Detect which cell encompasses the target text, then output its (X, Y) center coordinate. 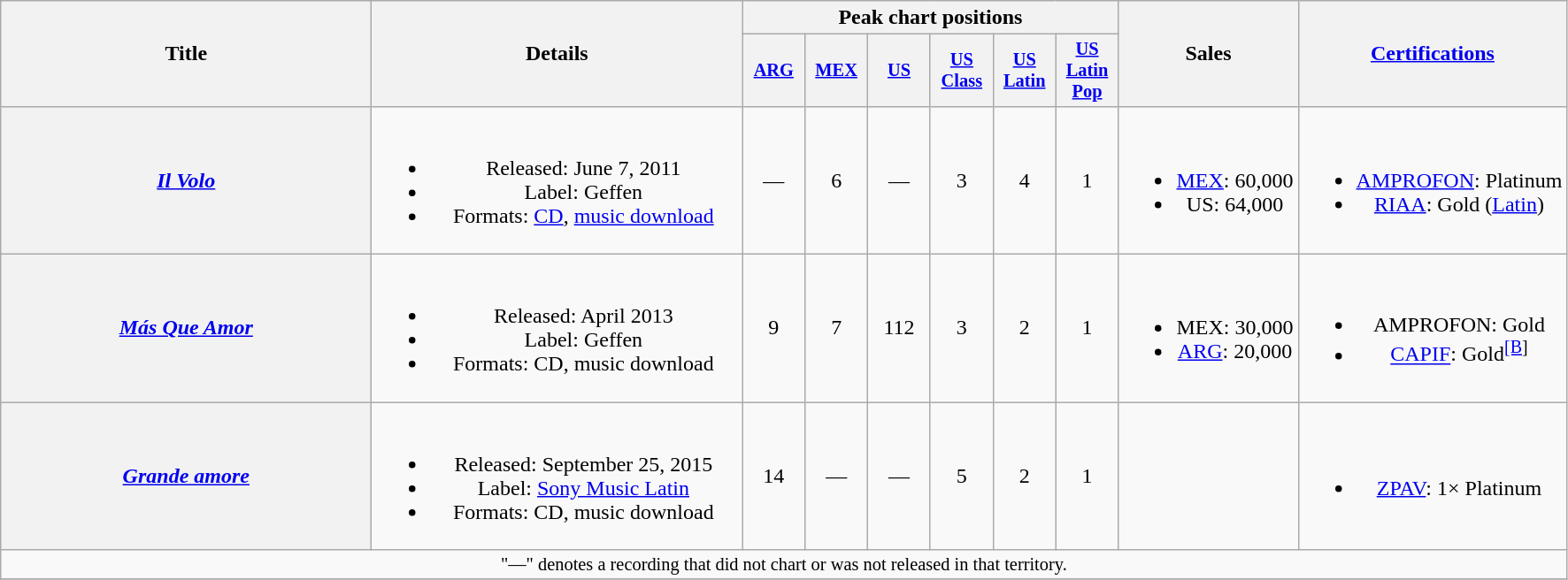
USLatin Pop (1087, 71)
Il Volo (186, 180)
Más Que Amor (186, 329)
Details (557, 54)
AMPROFON: GoldCAPIF: Gold[B] (1433, 329)
Grande amore (186, 476)
Title (186, 54)
ZPAV: 1× Platinum (1433, 476)
MEX (837, 71)
4 (1025, 180)
US (899, 71)
Sales (1209, 54)
9 (773, 329)
112 (899, 329)
MEX: 30,000ARG: 20,000 (1209, 329)
7 (837, 329)
Released: April 2013Label: GeffenFormats: CD, music download (557, 329)
5 (961, 476)
USClass (961, 71)
Released: September 25, 2015Label: Sony Music LatinFormats: CD, music download (557, 476)
Released: June 7, 2011Label: GeffenFormats: CD, music download (557, 180)
"—" denotes a recording that did not chart or was not released in that territory. (784, 565)
14 (773, 476)
AMPROFON: PlatinumRIAA: Gold (Latin) (1433, 180)
USLatin (1025, 71)
ARG (773, 71)
MEX: 60,000US: 64,000 (1209, 180)
Certifications (1433, 54)
Peak chart positions (931, 18)
6 (837, 180)
